Find where the given text appears and provide that cell's center as [X, Y] coordinate. 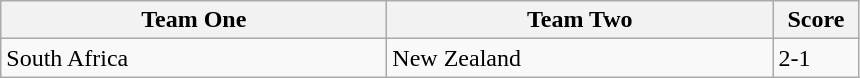
Team One [194, 20]
Score [816, 20]
South Africa [194, 58]
New Zealand [580, 58]
2-1 [816, 58]
Team Two [580, 20]
